Provide the (x, y) coordinate of the cell's center where the given text is located.  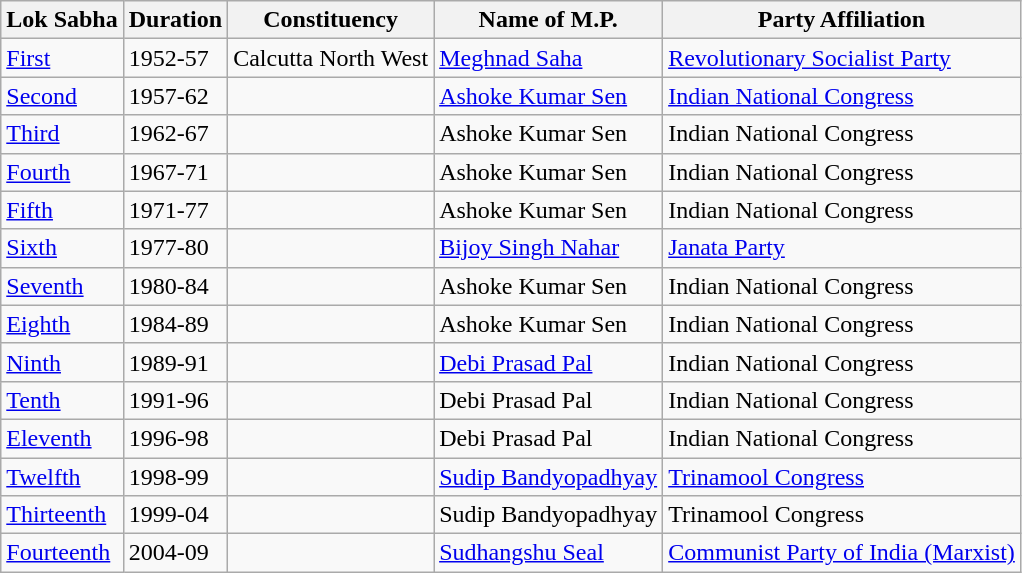
1962-67 (175, 134)
2004-09 (175, 553)
First (62, 58)
1989-91 (175, 362)
Constituency (331, 20)
Eleventh (62, 438)
1999-04 (175, 515)
Fourth (62, 172)
Tenth (62, 400)
Janata Party (842, 248)
Thirteenth (62, 515)
1998-99 (175, 477)
Duration (175, 20)
1967-71 (175, 172)
1971-77 (175, 210)
Second (62, 96)
Seventh (62, 286)
Fifth (62, 210)
1984-89 (175, 324)
Twelfth (62, 477)
Bijoy Singh Nahar (548, 248)
Third (62, 134)
Communist Party of India (Marxist) (842, 553)
1991-96 (175, 400)
Eighth (62, 324)
1952-57 (175, 58)
Calcutta North West (331, 58)
Lok Sabha (62, 20)
Fourteenth (62, 553)
Ninth (62, 362)
Sixth (62, 248)
Party Affiliation (842, 20)
1996-98 (175, 438)
Name of M.P. (548, 20)
1980-84 (175, 286)
1957-62 (175, 96)
1977-80 (175, 248)
Meghnad Saha (548, 58)
Revolutionary Socialist Party (842, 58)
Sudhangshu Seal (548, 553)
